Search for the cell housing the specified text and yield its [x, y] center coordinate. 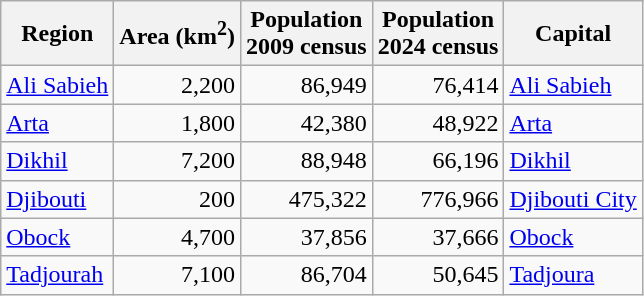
Djibouti [58, 199]
Population2009 census [306, 34]
Population2024 census [438, 34]
776,966 [438, 199]
Capital [573, 34]
42,380 [306, 123]
66,196 [438, 161]
7,200 [178, 161]
2,200 [178, 85]
76,414 [438, 85]
7,100 [178, 275]
88,948 [306, 161]
Djibouti City [573, 199]
1,800 [178, 123]
200 [178, 199]
475,322 [306, 199]
37,856 [306, 237]
50,645 [438, 275]
48,922 [438, 123]
4,700 [178, 237]
86,704 [306, 275]
Area (km2) [178, 34]
Tadjourah [58, 275]
37,666 [438, 237]
86,949 [306, 85]
Region [58, 34]
Tadjoura [573, 275]
